Scan for the cell matching the given text and deliver its (X, Y) coordinate at center. 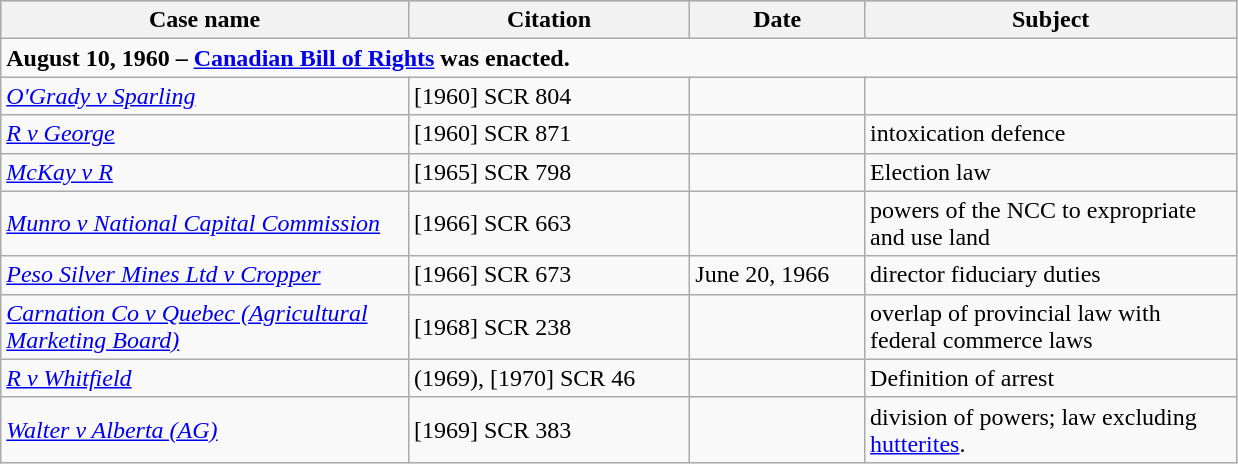
[1966] SCR 663 (548, 224)
division of powers; law excluding hutterites. (1051, 430)
R v Whitfield (205, 378)
June 20, 1966 (778, 275)
Carnation Co v Quebec (Agricultural Marketing Board) (205, 326)
Peso Silver Mines Ltd v Cropper (205, 275)
Walter v Alberta (AG) (205, 430)
[1965] SCR 798 (548, 172)
McKay v R (205, 172)
[1960] SCR 804 (548, 96)
O'Grady v Sparling (205, 96)
Citation (548, 20)
Definition of arrest (1051, 378)
intoxication defence (1051, 134)
director fiduciary duties (1051, 275)
[1969] SCR 383 (548, 430)
Munro v National Capital Commission (205, 224)
August 10, 1960 – Canadian Bill of Rights was enacted. (619, 58)
[1966] SCR 673 (548, 275)
[1960] SCR 871 (548, 134)
powers of the NCC to expropriate and use land (1051, 224)
(1969), [1970] SCR 46 (548, 378)
Date (778, 20)
Subject (1051, 20)
R v George (205, 134)
overlap of provincial law with federal commerce laws (1051, 326)
Case name (205, 20)
[1968] SCR 238 (548, 326)
Election law (1051, 172)
